Return (X, Y) of the center of cell containing provided text 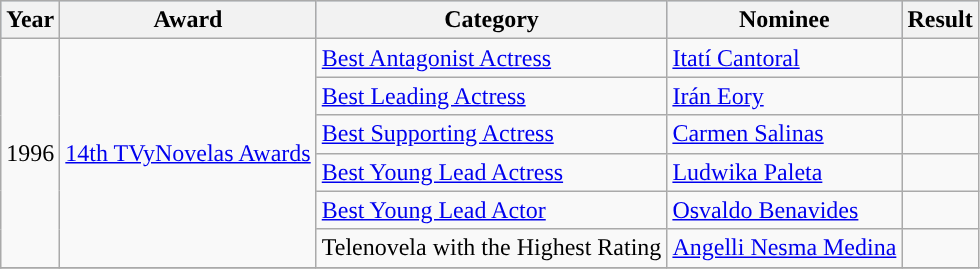
Result (940, 20)
Category (492, 20)
Carmen Salinas (784, 134)
1996 (30, 153)
Award (188, 20)
Itatí Cantoral (784, 58)
Osvaldo Benavides (784, 210)
Year (30, 20)
Angelli Nesma Medina (784, 248)
Best Antagonist Actress (492, 58)
Best Young Lead Actor (492, 210)
Best Young Lead Actress (492, 172)
Nominee (784, 20)
Ludwika Paleta (784, 172)
Irán Eory (784, 96)
Telenovela with the Highest Rating (492, 248)
Best Leading Actress (492, 96)
14th TVyNovelas Awards (188, 153)
Best Supporting Actress (492, 134)
